Detect which cell encompasses the target text, then output its (X, Y) center coordinate. 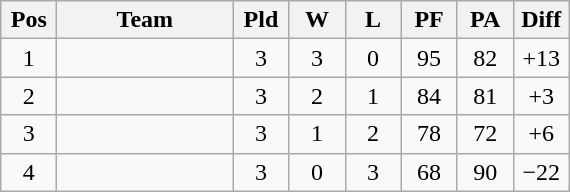
4 (29, 172)
84 (429, 96)
Pos (29, 20)
95 (429, 58)
72 (485, 134)
+3 (541, 96)
Diff (541, 20)
81 (485, 96)
68 (429, 172)
Pld (261, 20)
W (317, 20)
−22 (541, 172)
PA (485, 20)
90 (485, 172)
PF (429, 20)
Team (145, 20)
78 (429, 134)
+13 (541, 58)
+6 (541, 134)
82 (485, 58)
L (373, 20)
